Pinpoint the cell where the given text exists, returning its [x, y] midpoint coordinate. 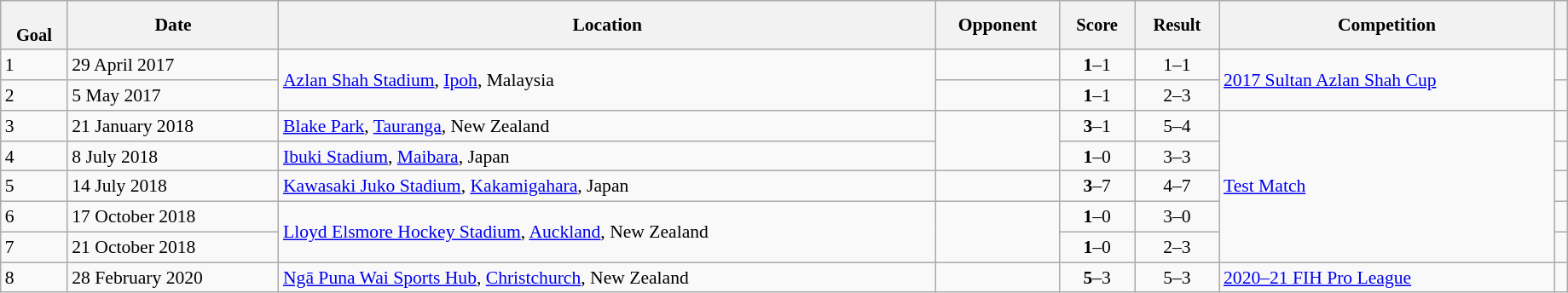
29 April 2017 [173, 66]
Test Match [1386, 187]
Result [1177, 26]
3–7 [1097, 187]
3–0 [1177, 217]
21 October 2018 [173, 248]
17 October 2018 [173, 217]
Location [607, 26]
4 [34, 157]
Opponent [998, 26]
3–3 [1177, 157]
Kawasaki Juko Stadium, Kakamigahara, Japan [607, 187]
Goal [34, 26]
21 January 2018 [173, 126]
Lloyd Elsmore Hockey Stadium, Auckland, New Zealand [607, 232]
4–7 [1177, 187]
Ibuki Stadium, Maibara, Japan [607, 157]
28 February 2020 [173, 278]
3 [34, 126]
5–4 [1177, 126]
1 [34, 66]
7 [34, 248]
8 [34, 278]
Blake Park, Tauranga, New Zealand [607, 126]
3–1 [1097, 126]
14 July 2018 [173, 187]
5 May 2017 [173, 95]
Ngā Puna Wai Sports Hub, Christchurch, New Zealand [607, 278]
2020–21 FIH Pro League [1386, 278]
2017 Sultan Azlan Shah Cup [1386, 80]
6 [34, 217]
Azlan Shah Stadium, Ipoh, Malaysia [607, 80]
2 [34, 95]
Score [1097, 26]
Date [173, 26]
5 [34, 187]
Competition [1386, 26]
8 July 2018 [173, 157]
